Detect which cell encompasses the target text, then output its (X, Y) center coordinate. 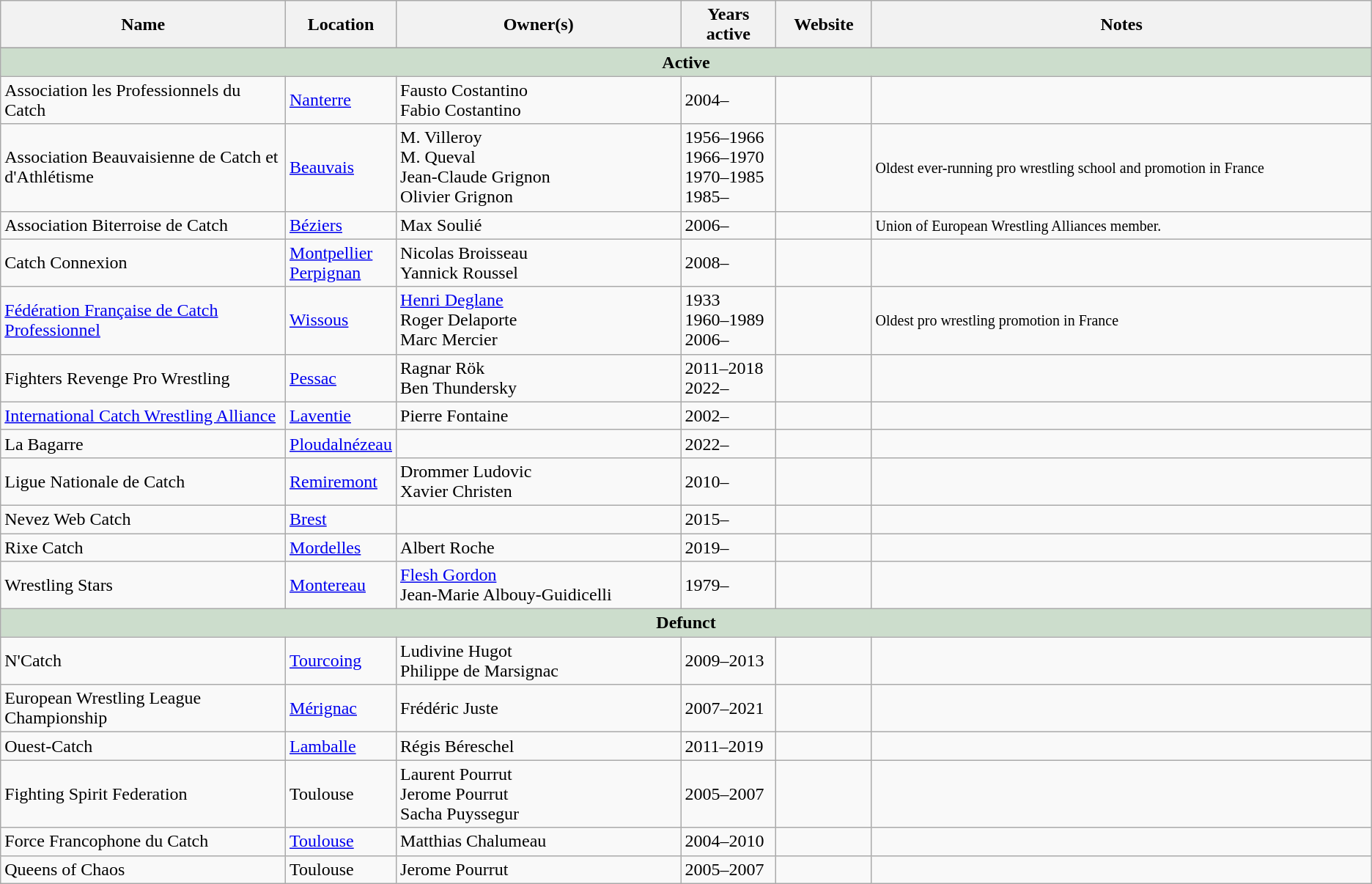
2002– (729, 416)
2022– (729, 443)
International Catch Wrestling Alliance (144, 416)
Association les Professionnels du Catch (144, 100)
Ligue Nationale de Catch (144, 481)
Owner(s) (539, 25)
2009–2013 (729, 661)
1979– (729, 585)
Association Biterroise de Catch (144, 225)
Active (686, 62)
Nanterre (342, 100)
Montereau (342, 585)
Jerome Pourrut (539, 869)
2007–2021 (729, 708)
Wissous (342, 320)
Remiremont (342, 481)
Fausto CostantinoFabio Costantino (539, 100)
Nevez Web Catch (144, 519)
La Bagarre (144, 443)
Queens of Chaos (144, 869)
Location (342, 25)
Béziers (342, 225)
Notes (1121, 25)
2006– (729, 225)
Nicolas BroisseauYannick Roussel (539, 262)
Rixe Catch (144, 548)
Régis Béreschel (539, 746)
Max Soulié (539, 225)
Oldest pro wrestling promotion in France (1121, 320)
Flesh GordonJean-Marie Albouy-Guidicelli (539, 585)
Laurent PourrutJerome PourrutSacha Puyssegur (539, 794)
Beauvais (342, 167)
Ludivine HugotPhilippe de Marsignac (539, 661)
Drommer LudovicXavier Christen (539, 481)
Ouest-Catch (144, 746)
Pierre Fontaine (539, 416)
Mérignac (342, 708)
Brest (342, 519)
Years active (729, 25)
Union of European Wrestling Alliances member. (1121, 225)
2019– (729, 548)
2008– (729, 262)
2015– (729, 519)
Ploudalnézeau (342, 443)
Fighting Spirit Federation (144, 794)
Mordelles (342, 548)
2004–2010 (729, 841)
M. VilleroyM. QuevalJean-Claude GrignonOlivier Grignon (539, 167)
Fédération Française de Catch Professionnel (144, 320)
European Wrestling League Championship (144, 708)
2010– (729, 481)
19331960–19892006– (729, 320)
Association Beauvaisienne de Catch et d'Athlétisme (144, 167)
Force Francophone du Catch (144, 841)
Lamballe (342, 746)
1956–19661966–19701970–19851985– (729, 167)
2011–20182022– (729, 378)
Henri DeglaneRoger DelaporteMarc Mercier (539, 320)
Ragnar RökBen Thundersky (539, 378)
MontpellierPerpignan (342, 262)
Name (144, 25)
Pessac (342, 378)
Fighters Revenge Pro Wrestling (144, 378)
Tourcoing (342, 661)
Oldest ever-running pro wrestling school and promotion in France (1121, 167)
Matthias Chalumeau (539, 841)
Catch Connexion (144, 262)
2011–2019 (729, 746)
Albert Roche (539, 548)
Frédéric Juste (539, 708)
N'Catch (144, 661)
Website (824, 25)
Laventie (342, 416)
Wrestling Stars (144, 585)
2004– (729, 100)
Defunct (686, 623)
